Detect which cell encompasses the target text, then output its [X, Y] center coordinate. 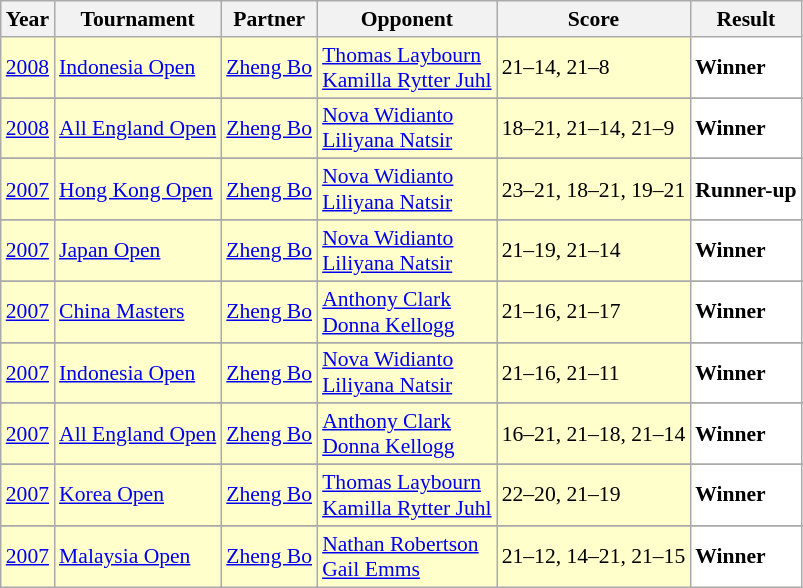
21–16, 21–11 [594, 372]
16–21, 21–18, 21–14 [594, 434]
Nathan Robertson Gail Emms [407, 556]
Partner [269, 19]
Score [594, 19]
Korea Open [138, 496]
China Masters [138, 312]
Hong Kong Open [138, 190]
Malaysia Open [138, 556]
22–20, 21–19 [594, 496]
Opponent [407, 19]
21–14, 21–8 [594, 68]
Result [746, 19]
21–16, 21–17 [594, 312]
Year [28, 19]
18–21, 21–14, 21–9 [594, 128]
23–21, 18–21, 19–21 [594, 190]
Japan Open [138, 250]
Tournament [138, 19]
Runner-up [746, 190]
21–12, 14–21, 21–15 [594, 556]
21–19, 21–14 [594, 250]
